Search for the cell housing the specified text and yield its (x, y) center coordinate. 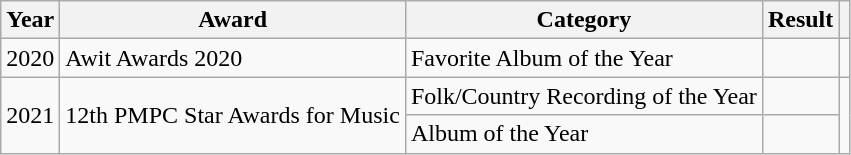
12th PMPC Star Awards for Music (233, 115)
Album of the Year (584, 134)
Favorite Album of the Year (584, 58)
Folk/Country Recording of the Year (584, 96)
Awit Awards 2020 (233, 58)
2020 (30, 58)
2021 (30, 115)
Award (233, 20)
Category (584, 20)
Result (800, 20)
Year (30, 20)
